Identify which cell holds the provided text, then report its [X, Y] central coordinate. 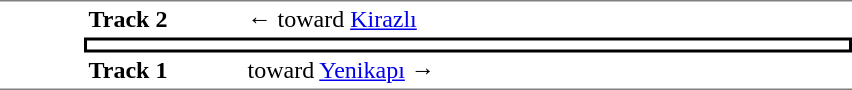
Track 1 [164, 71]
← toward Kirazlı [548, 19]
toward Yenikapı → [548, 71]
Track 2 [164, 19]
